Search for the cell housing the specified text and yield its [x, y] center coordinate. 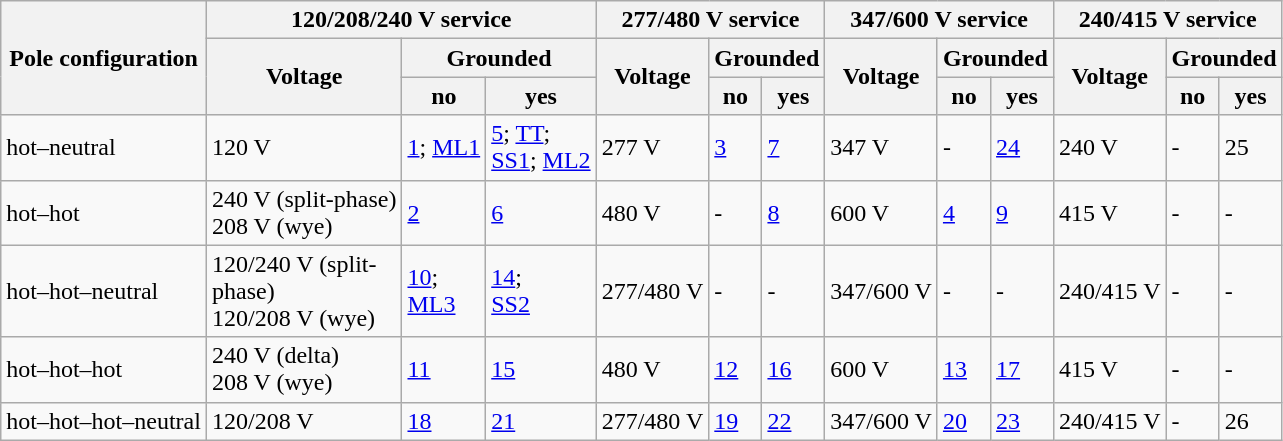
9 [1022, 212]
11 [444, 370]
240 V (delta)208 V (wye) [304, 370]
21 [541, 421]
277 V [652, 148]
347/600 V service [940, 20]
8 [794, 212]
277/480 V service [710, 20]
26 [1250, 421]
18 [444, 421]
hot–neutral [104, 148]
10;ML3 [444, 291]
12 [736, 370]
120/208/240 V service [401, 20]
24 [1022, 148]
14;SS2 [541, 291]
Pole configuration [104, 58]
16 [794, 370]
19 [736, 421]
120/240 V (split-phase)120/208 V (wye) [304, 291]
240/415 V service [1168, 20]
22 [794, 421]
4 [964, 212]
5; TT;SS1; ML2 [541, 148]
hot–hot–hot [104, 370]
25 [1250, 148]
120/208 V [304, 421]
7 [794, 148]
3 [736, 148]
hot–hot–hot–neutral [104, 421]
20 [964, 421]
1; ML1 [444, 148]
2 [444, 212]
240 V [1110, 148]
120 V [304, 148]
347 V [882, 148]
17 [1022, 370]
6 [541, 212]
hot–hot [104, 212]
15 [541, 370]
240 V (split-phase)208 V (wye) [304, 212]
23 [1022, 421]
13 [964, 370]
hot–hot–neutral [104, 291]
